Pinpoint the cell where the given text exists, returning its (X, Y) midpoint coordinate. 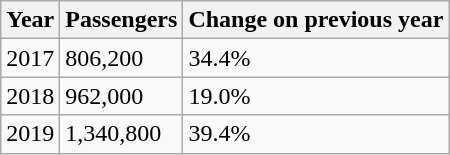
Passengers (122, 20)
19.0% (316, 96)
39.4% (316, 134)
Change on previous year (316, 20)
1,340,800 (122, 134)
2019 (30, 134)
34.4% (316, 58)
2017 (30, 58)
Year (30, 20)
962,000 (122, 96)
806,200 (122, 58)
2018 (30, 96)
